Determine the [x, y] coordinate at the center of the cell enclosing the given text.  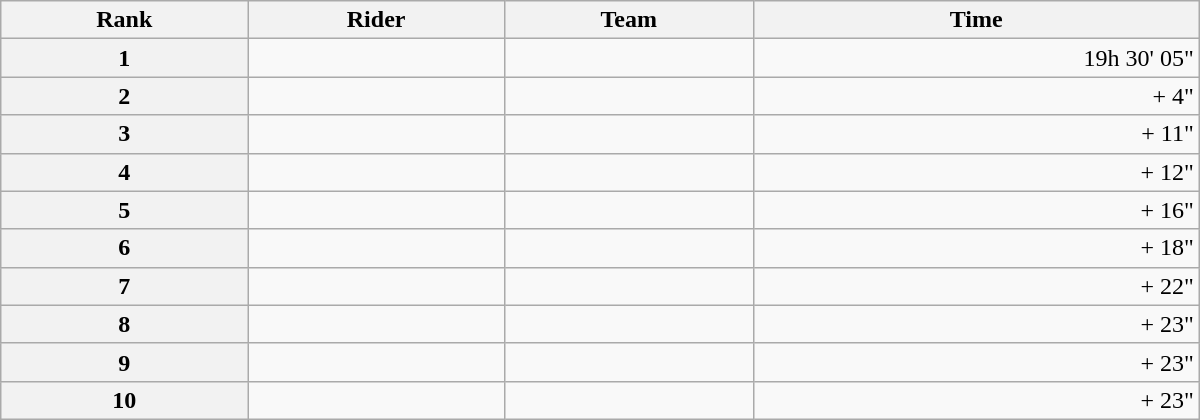
Rank [124, 20]
5 [124, 210]
8 [124, 324]
Rider [376, 20]
2 [124, 96]
+ 11" [976, 134]
10 [124, 400]
+ 4" [976, 96]
Time [976, 20]
+ 12" [976, 172]
Team [628, 20]
+ 18" [976, 248]
+ 16" [976, 210]
4 [124, 172]
7 [124, 286]
6 [124, 248]
9 [124, 362]
3 [124, 134]
+ 22" [976, 286]
19h 30' 05" [976, 58]
1 [124, 58]
